Capture the cell that displays the provided text and extract its (X, Y) central coordinate. 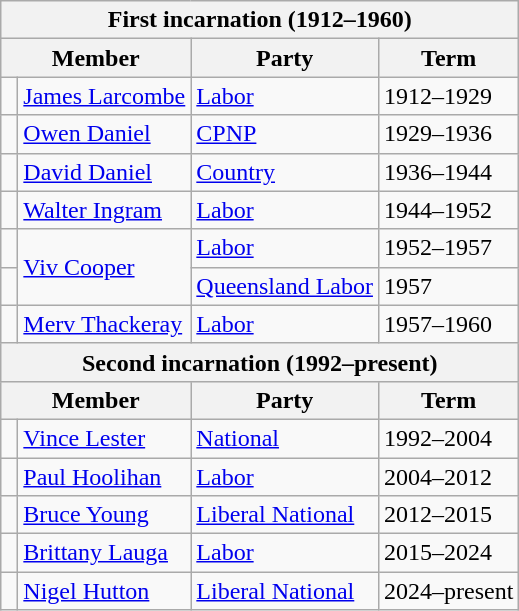
Merv Thackeray (104, 324)
1952–1957 (448, 248)
Second incarnation (1992–present) (260, 362)
1992–2004 (448, 438)
Nigel Hutton (104, 591)
Bruce Young (104, 515)
Vince Lester (104, 438)
1929–1936 (448, 134)
Queensland Labor (285, 286)
1944–1952 (448, 210)
1957 (448, 286)
Brittany Lauga (104, 553)
2012–2015 (448, 515)
CPNP (285, 134)
1936–1944 (448, 172)
Owen Daniel (104, 134)
2024–present (448, 591)
Walter Ingram (104, 210)
Paul Hoolihan (104, 477)
Viv Cooper (104, 267)
1957–1960 (448, 324)
National (285, 438)
David Daniel (104, 172)
First incarnation (1912–1960) (260, 20)
2015–2024 (448, 553)
Country (285, 172)
1912–1929 (448, 96)
2004–2012 (448, 477)
James Larcombe (104, 96)
